Capture the cell that displays the provided text and extract its [X, Y] central coordinate. 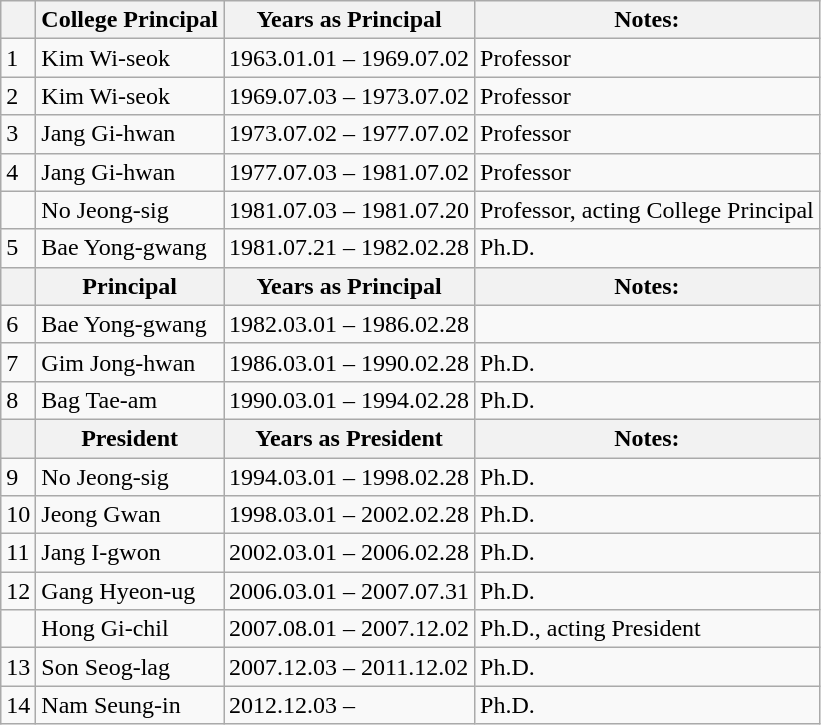
11 [18, 553]
1994.03.01 – 1998.02.28 [350, 477]
13 [18, 667]
4 [18, 172]
1986.03.01 – 1990.02.28 [350, 362]
1969.07.03 – 1973.07.02 [350, 96]
1973.07.02 – 1977.07.02 [350, 134]
2006.03.01 – 2007.07.31 [350, 591]
1998.03.01 – 2002.02.28 [350, 515]
1982.03.01 – 1986.02.28 [350, 324]
Gim Jong-hwan [130, 362]
9 [18, 477]
Hong Gi-chil [130, 629]
Professor, acting College Principal [648, 210]
Years as President [350, 438]
12 [18, 591]
Principal [130, 286]
2007.08.01 – 2007.12.02 [350, 629]
8 [18, 400]
Jang I-gwon [130, 553]
5 [18, 248]
1981.07.03 – 1981.07.20 [350, 210]
1977.07.03 – 1981.07.02 [350, 172]
1981.07.21 – 1982.02.28 [350, 248]
3 [18, 134]
Ph.D., acting President [648, 629]
7 [18, 362]
2007.12.03 – 2011.12.02 [350, 667]
6 [18, 324]
Bag Tae-am [130, 400]
2012.12.03 – [350, 705]
Nam Seung-in [130, 705]
Son Seog-lag [130, 667]
2 [18, 96]
14 [18, 705]
1 [18, 58]
2002.03.01 – 2006.02.28 [350, 553]
President [130, 438]
Gang Hyeon-ug [130, 591]
College Principal [130, 20]
Jeong Gwan [130, 515]
1963.01.01 – 1969.07.02 [350, 58]
1990.03.01 – 1994.02.28 [350, 400]
10 [18, 515]
